Search for the cell housing the specified text and yield its (x, y) center coordinate. 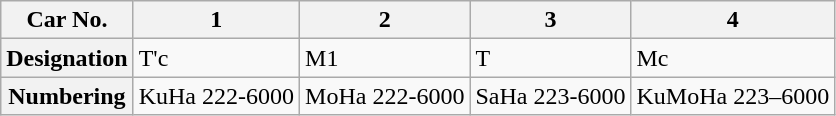
Designation (67, 58)
3 (550, 20)
MoHa 222-6000 (385, 96)
M1 (385, 58)
Car No. (67, 20)
KuMoHa 223–6000 (733, 96)
2 (385, 20)
4 (733, 20)
1 (216, 20)
Numbering (67, 96)
KuHa 222-6000 (216, 96)
SaHa 223-6000 (550, 96)
Mc (733, 58)
T'c (216, 58)
T (550, 58)
